Identify which cell holds the provided text, then report its [x, y] central coordinate. 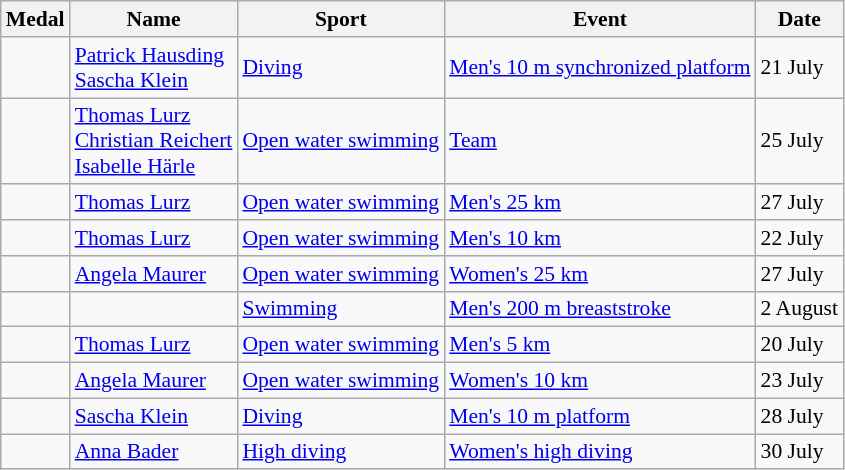
Women's high diving [600, 452]
20 July [800, 345]
Women's 25 km [600, 274]
25 July [800, 142]
Women's 10 km [600, 381]
22 July [800, 238]
Patrick HausdingSascha Klein [154, 68]
23 July [800, 381]
Swimming [340, 309]
30 July [800, 452]
Men's 10 m synchronized platform [600, 68]
Men's 5 km [600, 345]
Thomas LurzChristian ReichertIsabelle Härle [154, 142]
2 August [800, 309]
Sport [340, 19]
Event [600, 19]
Men's 25 km [600, 203]
High diving [340, 452]
Team [600, 142]
Men's 200 m breaststroke [600, 309]
28 July [800, 416]
Date [800, 19]
Sascha Klein [154, 416]
Men's 10 km [600, 238]
Name [154, 19]
21 July [800, 68]
Anna Bader [154, 452]
Men's 10 m platform [600, 416]
Medal [36, 19]
